Identify which cell holds the provided text, then report its [x, y] central coordinate. 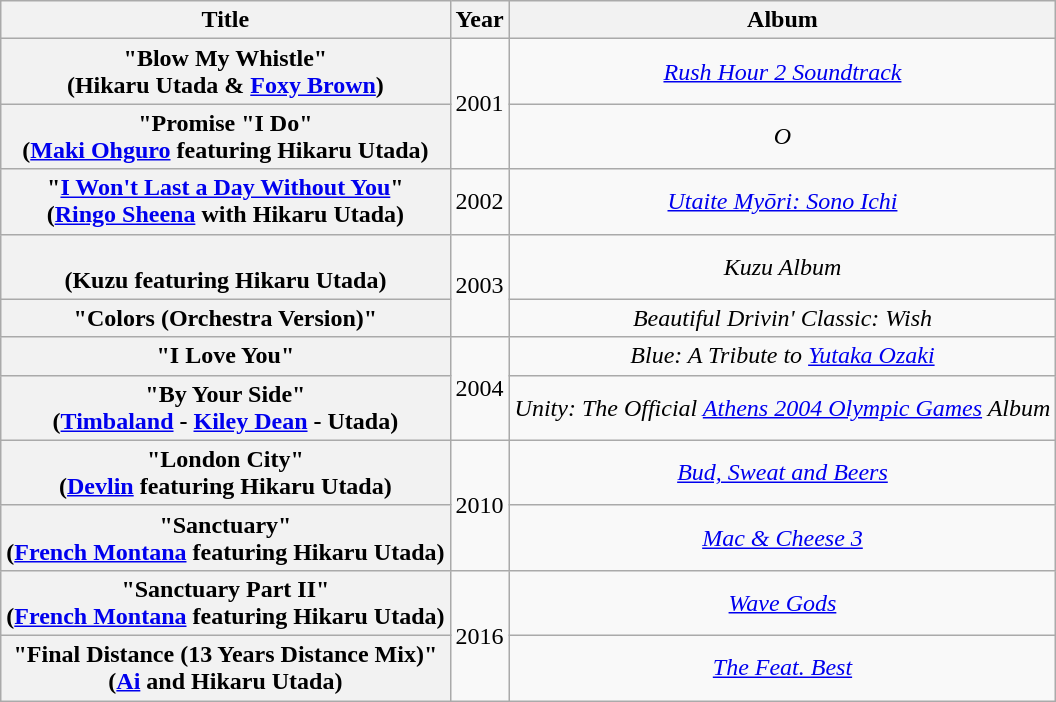
Blue: A Tribute to Yutaka Ozaki [782, 356]
Beautiful Drivin' Classic: Wish [782, 318]
"London City"(Devlin featuring Hikaru Utada) [226, 472]
"By Your Side"(Timbaland - Kiley Dean - Utada) [226, 408]
"Sanctuary Part II"(French Montana featuring Hikaru Utada) [226, 602]
"Colors (Orchestra Version)" [226, 318]
Mac & Cheese 3 [782, 538]
Utaite Myōri: Sono Ichi [782, 202]
The Feat. Best [782, 668]
"Sanctuary"(French Montana featuring Hikaru Utada) [226, 538]
Rush Hour 2 Soundtrack [782, 72]
2004 [480, 388]
(Kuzu featuring Hikaru Utada) [226, 266]
O [782, 136]
Kuzu Album [782, 266]
2003 [480, 286]
Unity: The Official Athens 2004 Olympic Games Album [782, 408]
Title [226, 20]
2016 [480, 635]
"I Love You" [226, 356]
2001 [480, 104]
Wave Gods [782, 602]
"Final Distance (13 Years Distance Mix)"(Ai and Hikaru Utada) [226, 668]
Bud, Sweat and Beers [782, 472]
"I Won't Last a Day Without You"(Ringo Sheena with Hikaru Utada) [226, 202]
Album [782, 20]
"Blow My Whistle"(Hikaru Utada & Foxy Brown) [226, 72]
2010 [480, 505]
"Promise "I Do"(Maki Ohguro featuring Hikaru Utada) [226, 136]
2002 [480, 202]
Year [480, 20]
